Find where the given text appears and provide that cell's center as (x, y) coordinate. 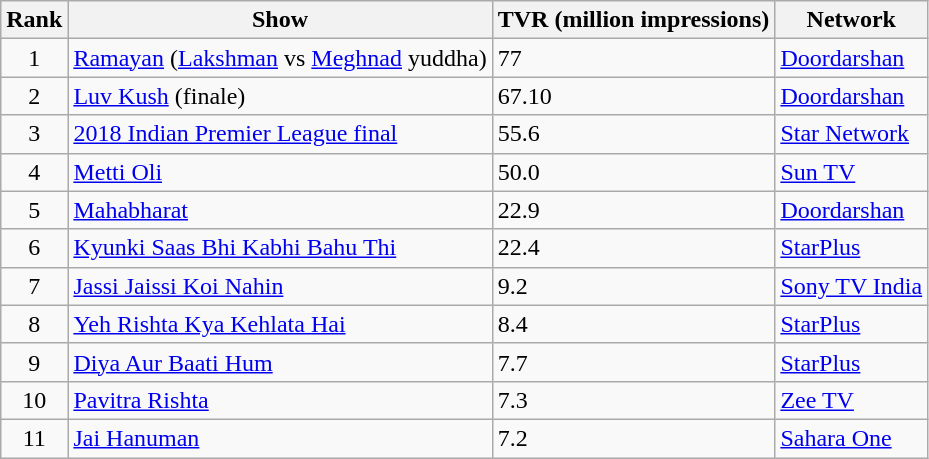
Ramayan (Lakshman vs Meghnad yuddha) (280, 58)
Jassi Jaissi Koi Nahin (280, 286)
9 (34, 362)
Rank (34, 20)
Star Network (852, 134)
Jai Hanuman (280, 438)
3 (34, 134)
2 (34, 96)
2018 Indian Premier League final (280, 134)
22.9 (634, 210)
Sony TV India (852, 286)
Yeh Rishta Kya Kehlata Hai (280, 324)
Mahabharat (280, 210)
Zee TV (852, 400)
9.2 (634, 286)
Sahara One (852, 438)
6 (34, 248)
Sun TV (852, 172)
Pavitra Rishta (280, 400)
7.7 (634, 362)
Luv Kush (finale) (280, 96)
4 (34, 172)
22.4 (634, 248)
Metti Oli (280, 172)
50.0 (634, 172)
11 (34, 438)
5 (34, 210)
TVR (million impressions) (634, 20)
Kyunki Saas Bhi Kabhi Bahu Thi (280, 248)
Show (280, 20)
Network (852, 20)
7 (34, 286)
77 (634, 58)
7.3 (634, 400)
10 (34, 400)
7.2 (634, 438)
Diya Aur Baati Hum (280, 362)
1 (34, 58)
55.6 (634, 134)
8.4 (634, 324)
8 (34, 324)
67.10 (634, 96)
